Provide the [X, Y] coordinate of the cell's center where the given text is located.  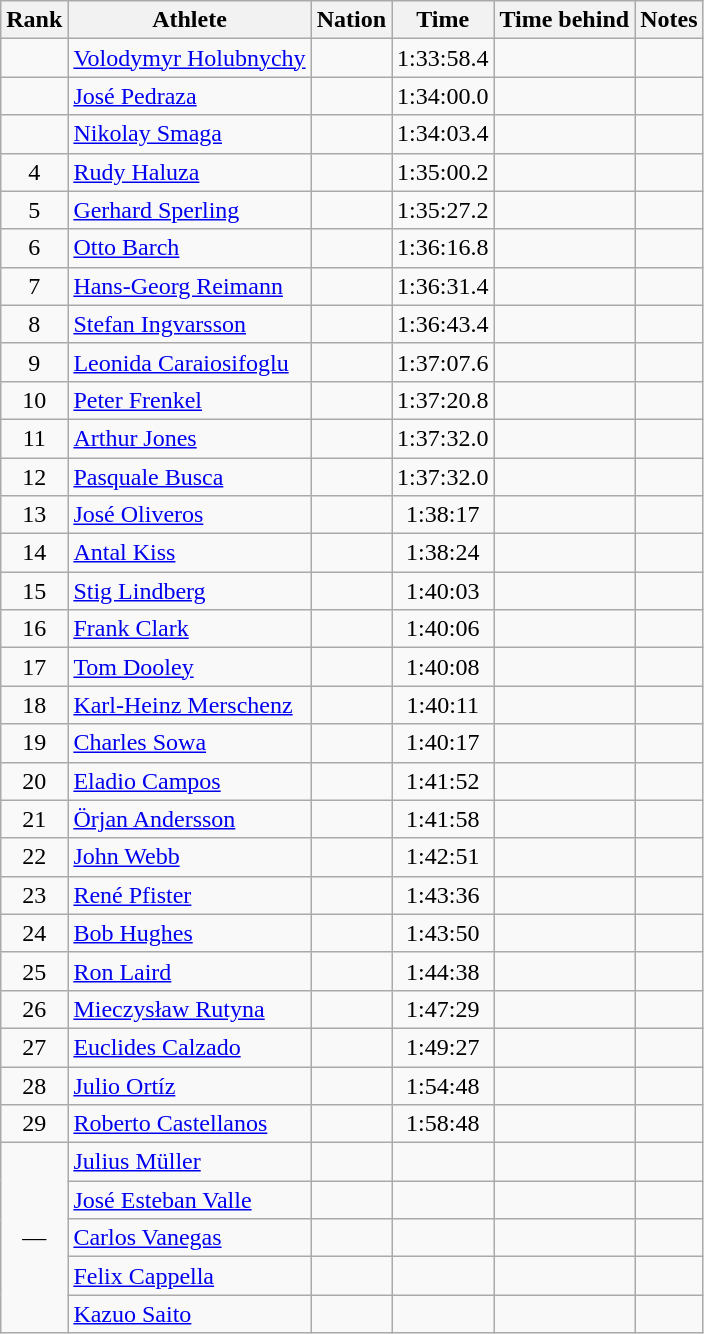
21 [34, 819]
— [34, 1238]
6 [34, 248]
Örjan Andersson [190, 819]
1:40:17 [443, 743]
18 [34, 705]
1:36:31.4 [443, 286]
Gerhard Sperling [190, 210]
Frank Clark [190, 629]
4 [34, 172]
Nation [351, 20]
1:33:58.4 [443, 58]
29 [34, 1124]
1:40:03 [443, 591]
1:54:48 [443, 1085]
5 [34, 210]
1:37:07.6 [443, 362]
Pasquale Busca [190, 477]
12 [34, 477]
René Pfister [190, 895]
27 [34, 1047]
8 [34, 324]
1:38:17 [443, 515]
1:47:29 [443, 1009]
Athlete [190, 20]
Roberto Castellanos [190, 1124]
John Webb [190, 857]
1:43:36 [443, 895]
16 [34, 629]
24 [34, 933]
Charles Sowa [190, 743]
22 [34, 857]
Time behind [564, 20]
1:37:20.8 [443, 400]
Mieczysław Rutyna [190, 1009]
1:38:24 [443, 553]
1:41:52 [443, 781]
26 [34, 1009]
Notes [669, 20]
Peter Frenkel [190, 400]
José Pedraza [190, 96]
Euclides Calzado [190, 1047]
1:40:08 [443, 667]
10 [34, 400]
Arthur Jones [190, 438]
1:41:58 [443, 819]
José Oliveros [190, 515]
14 [34, 553]
15 [34, 591]
9 [34, 362]
1:36:16.8 [443, 248]
1:35:00.2 [443, 172]
1:34:00.0 [443, 96]
7 [34, 286]
25 [34, 971]
Julius Müller [190, 1162]
Kazuo Saito [190, 1314]
13 [34, 515]
Volodymyr Holubnychy [190, 58]
1:35:27.2 [443, 210]
1:49:27 [443, 1047]
1:44:38 [443, 971]
1:34:03.4 [443, 134]
11 [34, 438]
Carlos Vanegas [190, 1238]
1:40:06 [443, 629]
1:40:11 [443, 705]
1:42:51 [443, 857]
Nikolay Smaga [190, 134]
Antal Kiss [190, 553]
20 [34, 781]
1:58:48 [443, 1124]
Time [443, 20]
Stig Lindberg [190, 591]
Ron Laird [190, 971]
Hans-Georg Reimann [190, 286]
Otto Barch [190, 248]
Eladio Campos [190, 781]
17 [34, 667]
19 [34, 743]
Bob Hughes [190, 933]
Karl-Heinz Merschenz [190, 705]
1:36:43.4 [443, 324]
28 [34, 1085]
Rank [34, 20]
Julio Ortíz [190, 1085]
Felix Cappella [190, 1276]
José Esteban Valle [190, 1200]
Leonida Caraiosifoglu [190, 362]
Stefan Ingvarsson [190, 324]
23 [34, 895]
Tom Dooley [190, 667]
Rudy Haluza [190, 172]
1:43:50 [443, 933]
